Return [X, Y] of the center of cell containing provided text 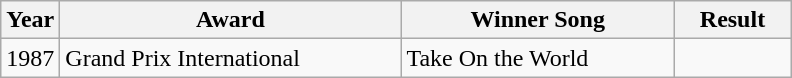
Year [30, 20]
Award [230, 20]
1987 [30, 58]
Take On the World [538, 58]
Grand Prix International [230, 58]
Winner Song [538, 20]
Result [732, 20]
